Locate the cell with the specified text and output its [x, y] center coordinate. 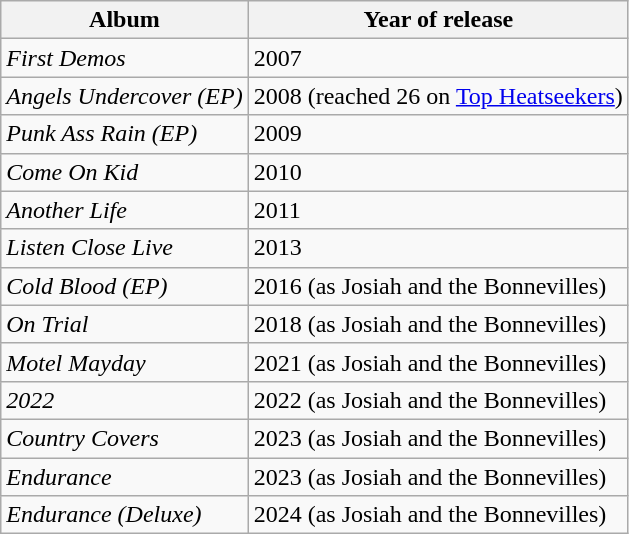
2013 [438, 248]
First Demos [124, 58]
2024 (as Josiah and the Bonnevilles) [438, 515]
2016 (as Josiah and the Bonnevilles) [438, 286]
2022 (as Josiah and the Bonnevilles) [438, 400]
2010 [438, 172]
Motel Mayday [124, 362]
Listen Close Live [124, 248]
Angels Undercover (EP) [124, 96]
2018 (as Josiah and the Bonnevilles) [438, 324]
2008 (reached 26 on Top Heatseekers) [438, 96]
Punk Ass Rain (EP) [124, 134]
Endurance [124, 477]
2007 [438, 58]
2022 [124, 400]
Album [124, 20]
2021 (as Josiah and the Bonnevilles) [438, 362]
Year of release [438, 20]
Come On Kid [124, 172]
On Trial [124, 324]
Country Covers [124, 438]
2011 [438, 210]
2009 [438, 134]
Another Life [124, 210]
Cold Blood (EP) [124, 286]
Endurance (Deluxe) [124, 515]
